Return the [x, y] coordinate for the center point of the cell that contains the specified text.  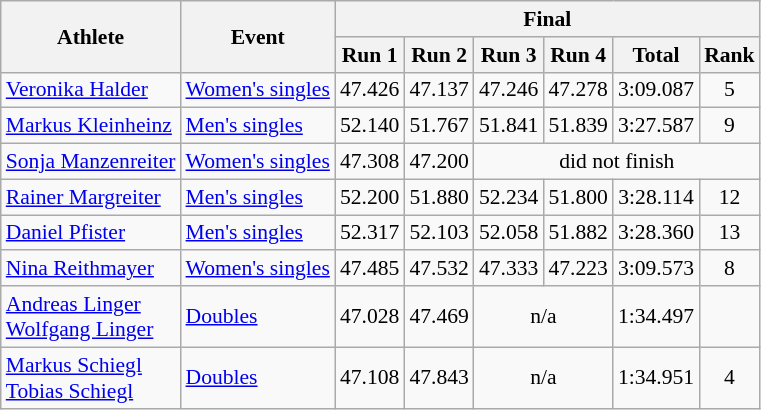
47.843 [438, 378]
Run 1 [370, 55]
47.426 [370, 90]
Sonja Manzenreiter [91, 162]
47.532 [438, 269]
52.058 [508, 233]
Rank [730, 55]
47.200 [438, 162]
8 [730, 269]
Rainer Margreiter [91, 197]
52.140 [370, 126]
3:09.573 [656, 269]
52.200 [370, 197]
Daniel Pfister [91, 233]
Total [656, 55]
Run 4 [578, 55]
Nina Reithmayer [91, 269]
47.469 [438, 316]
51.841 [508, 126]
3:28.360 [656, 233]
51.800 [578, 197]
47.223 [578, 269]
Event [258, 36]
47.308 [370, 162]
did not finish [617, 162]
51.839 [578, 126]
Veronika Halder [91, 90]
Markus Kleinheinz [91, 126]
4 [730, 378]
Athlete [91, 36]
52.234 [508, 197]
1:34.497 [656, 316]
1:34.951 [656, 378]
Run 3 [508, 55]
47.137 [438, 90]
9 [730, 126]
47.333 [508, 269]
47.485 [370, 269]
Andreas LingerWolfgang Linger [91, 316]
47.028 [370, 316]
Markus SchieglTobias Schiegl [91, 378]
51.767 [438, 126]
51.882 [578, 233]
12 [730, 197]
5 [730, 90]
13 [730, 233]
3:28.114 [656, 197]
52.317 [370, 233]
3:27.587 [656, 126]
47.246 [508, 90]
Final [548, 19]
Run 2 [438, 55]
51.880 [438, 197]
52.103 [438, 233]
47.278 [578, 90]
47.108 [370, 378]
3:09.087 [656, 90]
